Pinpoint the cell where the given text exists, returning its [x, y] midpoint coordinate. 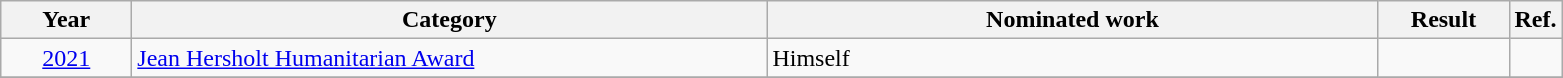
Result [1444, 20]
Himself [1072, 58]
Category [450, 20]
Ref. [1536, 20]
Nominated work [1072, 20]
Year [66, 20]
Jean Hersholt Humanitarian Award [450, 58]
2021 [66, 58]
